Search for the cell housing the specified text and yield its [x, y] center coordinate. 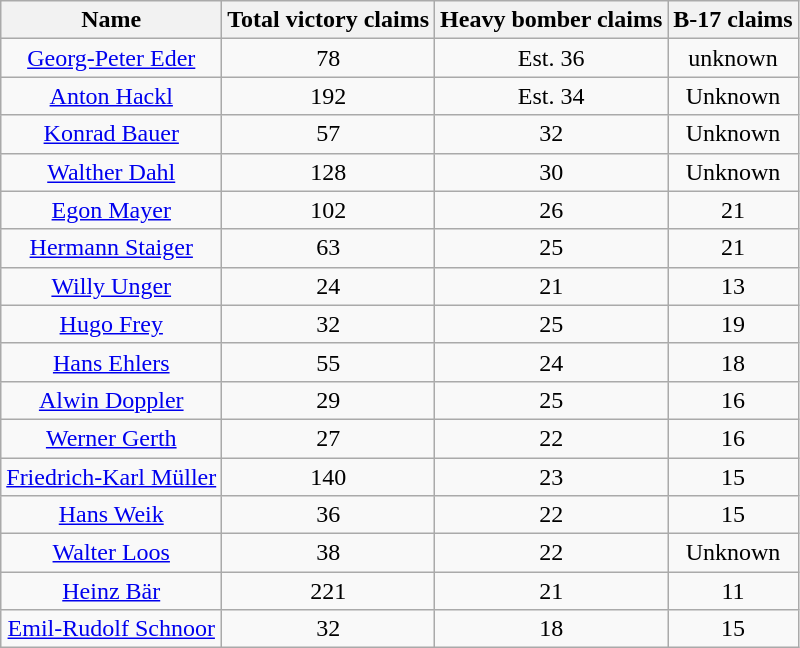
Werner Gerth [112, 438]
26 [552, 210]
11 [733, 591]
30 [552, 172]
unknown [733, 58]
55 [328, 362]
Heavy bomber claims [552, 20]
57 [328, 134]
Hugo Frey [112, 324]
Friedrich-Karl Müller [112, 477]
B-17 claims [733, 20]
36 [328, 515]
Emil-Rudolf Schnoor [112, 629]
Est. 36 [552, 58]
Georg-Peter Eder [112, 58]
Egon Mayer [112, 210]
128 [328, 172]
Hermann Staiger [112, 248]
63 [328, 248]
Anton Hackl [112, 96]
Willy Unger [112, 286]
102 [328, 210]
19 [733, 324]
192 [328, 96]
29 [328, 400]
Hans Weik [112, 515]
Heinz Bär [112, 591]
Est. 34 [552, 96]
38 [328, 553]
Walter Loos [112, 553]
Total victory claims [328, 20]
Hans Ehlers [112, 362]
221 [328, 591]
78 [328, 58]
140 [328, 477]
Konrad Bauer [112, 134]
Walther Dahl [112, 172]
Alwin Doppler [112, 400]
Name [112, 20]
23 [552, 477]
13 [733, 286]
27 [328, 438]
